From the cell containing the given text, extract its center point as (x, y) coordinate. 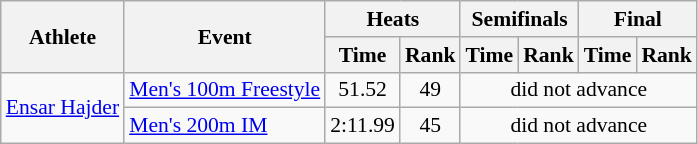
Ensar Hajder (62, 108)
Men's 100m Freestyle (224, 90)
Heats (392, 19)
Semifinals (519, 19)
Athlete (62, 36)
Final (638, 19)
45 (430, 126)
Event (224, 36)
2:11.99 (362, 126)
49 (430, 90)
51.52 (362, 90)
Men's 200m IM (224, 126)
